Locate the cell with the specified text and output its [X, Y] center coordinate. 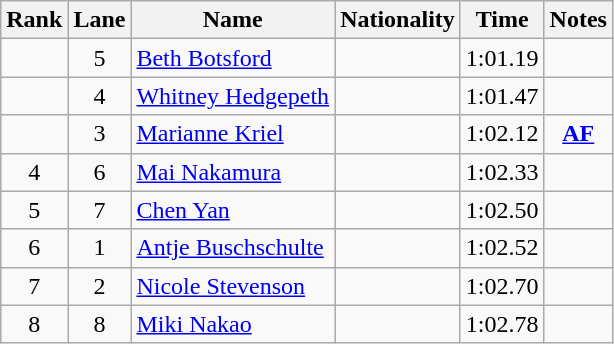
Whitney Hedgepeth [233, 96]
Lane [100, 20]
Nationality [398, 20]
Antje Buschschulte [233, 248]
1:02.78 [502, 324]
1:02.50 [502, 210]
1 [100, 248]
1:02.12 [502, 134]
Chen Yan [233, 210]
1:02.70 [502, 286]
1:01.47 [502, 96]
Miki Nakao [233, 324]
Notes [578, 20]
Beth Botsford [233, 58]
3 [100, 134]
Mai Nakamura [233, 172]
2 [100, 286]
Nicole Stevenson [233, 286]
Time [502, 20]
1:02.52 [502, 248]
Rank [34, 20]
1:01.19 [502, 58]
Name [233, 20]
AF [578, 134]
1:02.33 [502, 172]
Marianne Kriel [233, 134]
